For the text-containing cell, return its midpoint in [x, y] coordinate format. 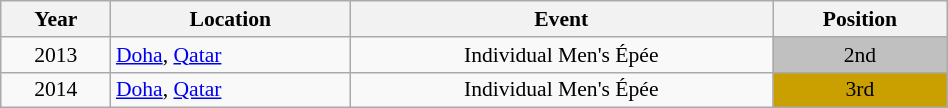
Year [56, 19]
Location [230, 19]
2nd [860, 55]
Position [860, 19]
2013 [56, 55]
2014 [56, 90]
Event [562, 19]
3rd [860, 90]
